Identify which cell holds the provided text, then report its (x, y) central coordinate. 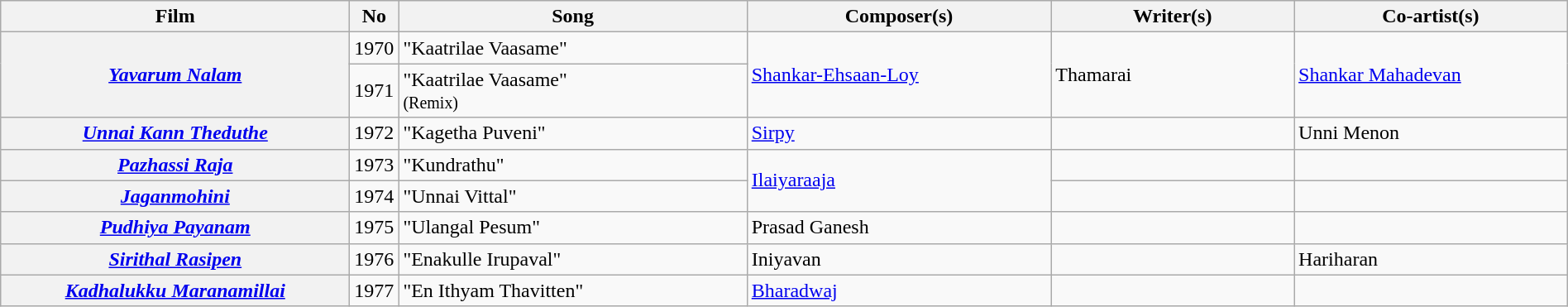
"Kaatrilae Vaasame"(Remix) (572, 91)
Sirpy (899, 133)
Sirithal Rasipen (175, 259)
"Kaatrilae Vaasame" (572, 48)
"Unnai Vittal" (572, 196)
No (374, 17)
"Enakulle Irupaval" (572, 259)
Pazhassi Raja (175, 165)
Song (572, 17)
Hariharan (1431, 259)
Shankar Mahadevan (1431, 74)
Bharadwaj (899, 290)
Prasad Ganesh (899, 228)
Film (175, 17)
Thamarai (1173, 74)
Pudhiya Payanam (175, 228)
"Ulangal Pesum" (572, 228)
Unni Menon (1431, 133)
Shankar-Ehsaan-Loy (899, 74)
1975 (374, 228)
1970 (374, 48)
1976 (374, 259)
1974 (374, 196)
Unnai Kann Theduthe (175, 133)
"En Ithyam Thavitten" (572, 290)
Iniyavan (899, 259)
Co-artist(s) (1431, 17)
Kadhalukku Maranamillai (175, 290)
Writer(s) (1173, 17)
1977 (374, 290)
"Kundrathu" (572, 165)
Yavarum Nalam (175, 74)
1972 (374, 133)
"Kagetha Puveni" (572, 133)
Ilaiyaraaja (899, 180)
1973 (374, 165)
1971 (374, 91)
Composer(s) (899, 17)
Jaganmohini (175, 196)
